Search for the cell housing the specified text and yield its [x, y] center coordinate. 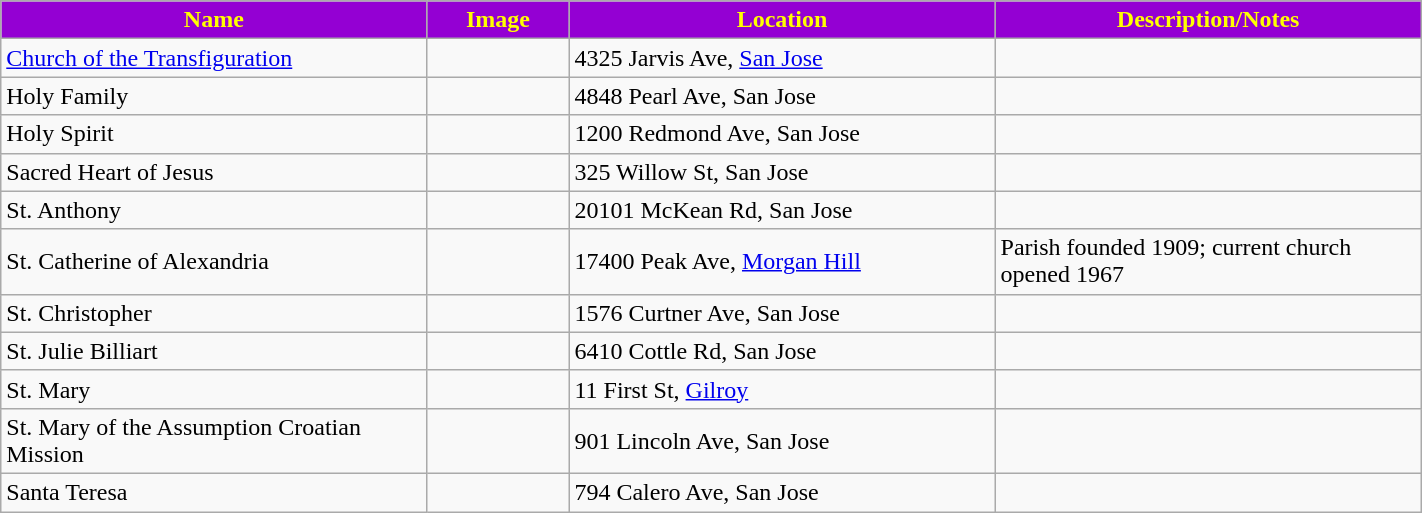
St. Julie Billiart [214, 351]
St. Mary [214, 389]
St. Catherine of Alexandria [214, 262]
Parish founded 1909; current church opened 1967 [1208, 262]
20101 McKean Rd, San Jose [782, 210]
St. Christopher [214, 313]
Location [782, 20]
325 Willow St, San Jose [782, 172]
Description/Notes [1208, 20]
Sacred Heart of Jesus [214, 172]
Santa Teresa [214, 492]
6410 Cottle Rd, San Jose [782, 351]
Church of the Transfiguration [214, 58]
901 Lincoln Ave, San Jose [782, 440]
11 First St, Gilroy [782, 389]
Holy Family [214, 96]
Holy Spirit [214, 134]
4848 Pearl Ave, San Jose [782, 96]
Name [214, 20]
1200 Redmond Ave, San Jose [782, 134]
1576 Curtner Ave, San Jose [782, 313]
St. Mary of the Assumption Croatian Mission [214, 440]
Image [498, 20]
794 Calero Ave, San Jose [782, 492]
St. Anthony [214, 210]
4325 Jarvis Ave, San Jose [782, 58]
17400 Peak Ave, Morgan Hill [782, 262]
